Provide the [X, Y] coordinate of the cell's center where the given text is located.  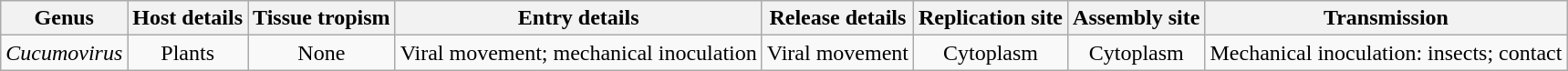
Tissue tropism [322, 18]
Viral movement; mechanical inoculation [578, 53]
Replication site [991, 18]
Genus [64, 18]
Viral movement [837, 53]
Host details [188, 18]
Cucumovirus [64, 53]
Mechanical inoculation: insects; contact [1386, 53]
Entry details [578, 18]
None [322, 53]
Release details [837, 18]
Plants [188, 53]
Assembly site [1137, 18]
Transmission [1386, 18]
